Locate the cell with the specified text and output its (x, y) center coordinate. 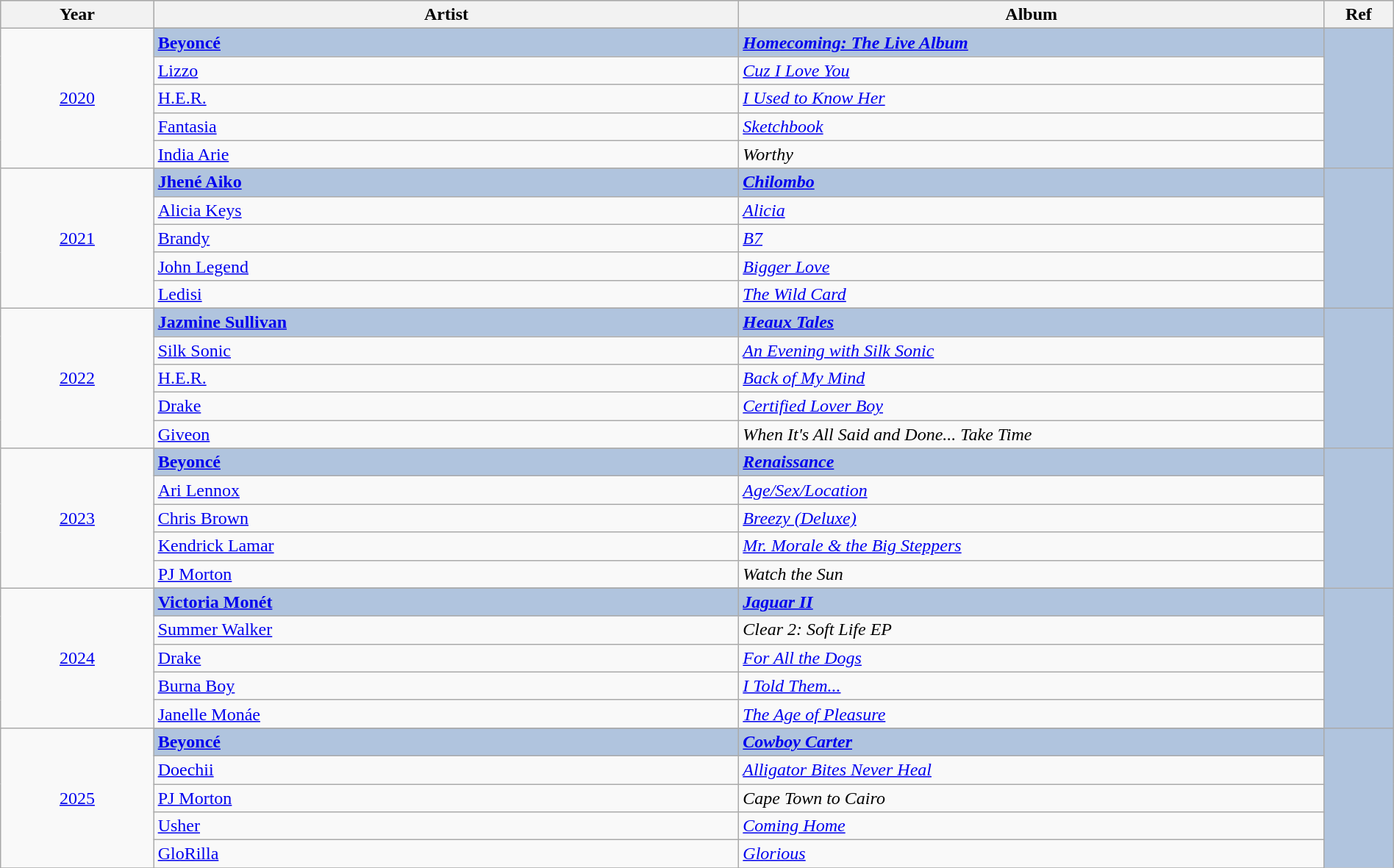
GloRilla (446, 854)
Sketchbook (1032, 126)
2022 (77, 378)
Jazmine Sullivan (446, 322)
The Age of Pleasure (1032, 714)
Janelle Monáe (446, 714)
Silk Sonic (446, 351)
I Used to Know Her (1032, 98)
Ledisi (446, 294)
Album (1032, 15)
Ari Lennox (446, 490)
Summer Walker (446, 630)
2023 (77, 518)
Clear 2: Soft Life EP (1032, 630)
Jaguar II (1032, 602)
Alicia Keys (446, 210)
For All the Dogs (1032, 658)
2025 (77, 797)
Homecoming: The Live Album (1032, 43)
Doechii (446, 770)
Glorious (1032, 854)
2020 (77, 98)
Breezy (Deluxe) (1032, 518)
Watch the Sun (1032, 574)
Cape Town to Cairo (1032, 797)
Brandy (446, 238)
Certified Lover Boy (1032, 406)
Victoria Monét (446, 602)
Cowboy Carter (1032, 742)
Renaissance (1032, 462)
Giveon (446, 434)
2024 (77, 658)
Artist (446, 15)
I Told Them... (1032, 686)
India Arie (446, 154)
Coming Home (1032, 826)
Year (77, 15)
Burna Boy (446, 686)
Kendrick Lamar (446, 546)
Worthy (1032, 154)
An Evening with Silk Sonic (1032, 351)
Ref (1359, 15)
Usher (446, 826)
Cuz I Love You (1032, 71)
The Wild Card (1032, 294)
John Legend (446, 266)
Bigger Love (1032, 266)
2021 (77, 238)
Jhené Aiko (446, 182)
Back of My Mind (1032, 379)
Heaux Tales (1032, 322)
Alligator Bites Never Heal (1032, 770)
Age/Sex/Location (1032, 490)
Mr. Morale & the Big Steppers (1032, 546)
Alicia (1032, 210)
Chris Brown (446, 518)
Lizzo (446, 71)
When It's All Said and Done... Take Time (1032, 434)
Chilombo (1032, 182)
Fantasia (446, 126)
B7 (1032, 238)
